Provide the (X, Y) coordinate of the cell's center where the given text is located.  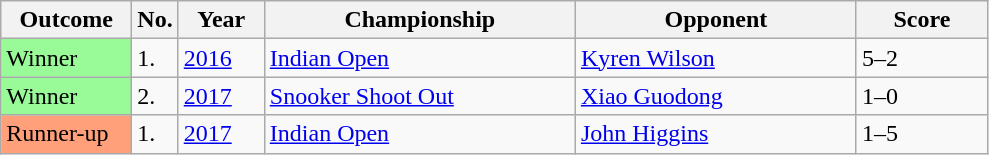
1–5 (922, 134)
Year (221, 20)
Snooker Shoot Out (420, 96)
John Higgins (716, 134)
No. (155, 20)
Championship (420, 20)
2. (155, 96)
2016 (221, 58)
Runner-up (66, 134)
Opponent (716, 20)
Outcome (66, 20)
Kyren Wilson (716, 58)
1–0 (922, 96)
Score (922, 20)
Xiao Guodong (716, 96)
5–2 (922, 58)
